Return the (X, Y) coordinate for the center point of the cell that contains the specified text.  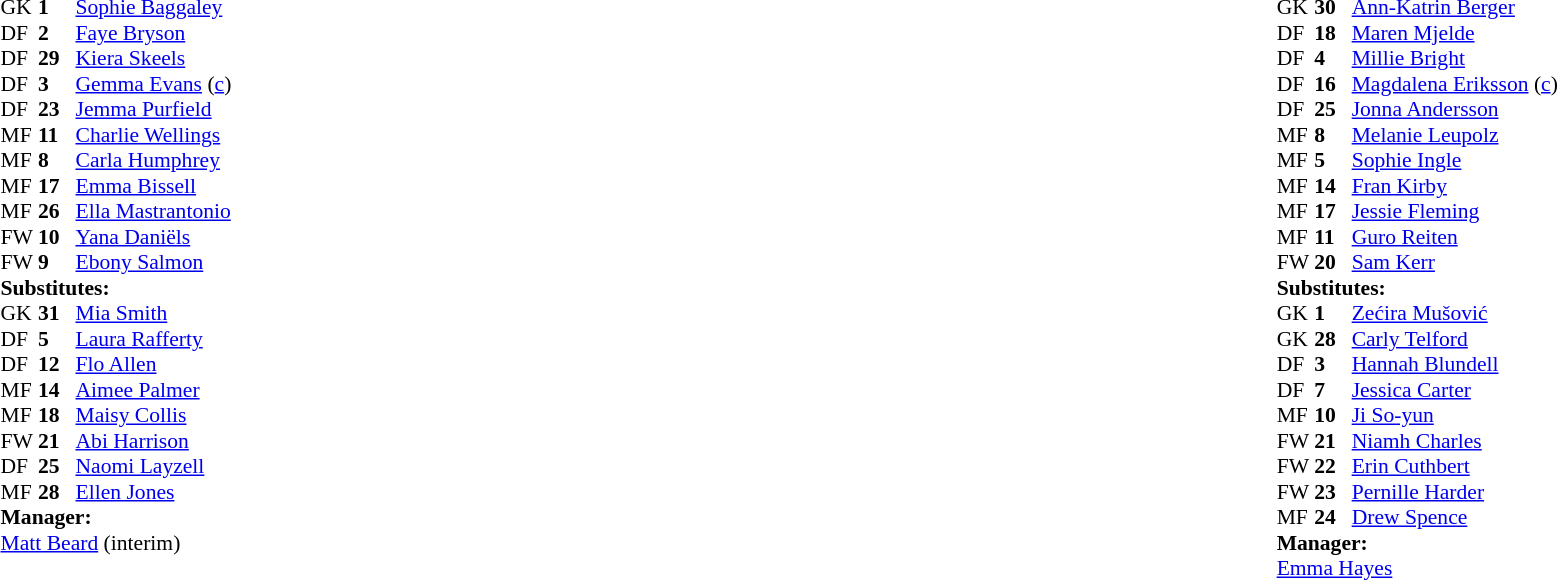
Yana Daniëls (154, 237)
Aimee Palmer (154, 390)
Mia Smith (154, 313)
7 (1333, 390)
Laura Rafferty (154, 339)
31 (57, 313)
1 (1333, 313)
Emma Bissell (154, 186)
20 (1333, 263)
22 (1333, 467)
9 (57, 263)
Charlie Wellings (154, 135)
Matt Beard (interim) (116, 543)
Flo Allen (154, 365)
Naomi Layzell (154, 467)
24 (1333, 517)
Jemma Purfield (154, 109)
Ebony Salmon (154, 263)
2 (57, 33)
Maisy Collis (154, 415)
Carla Humphrey (154, 161)
29 (57, 59)
Ella Mastrantonio (154, 211)
Substitutes: (116, 288)
Faye Bryson (154, 33)
16 (1333, 84)
12 (57, 365)
Kiera Skeels (154, 59)
4 (1333, 59)
Abi Harrison (154, 441)
26 (57, 211)
Gemma Evans (c) (154, 84)
Ellen Jones (154, 492)
Manager: (116, 517)
